Extract the (x, y) coordinate from the center of the cell holding the provided text.  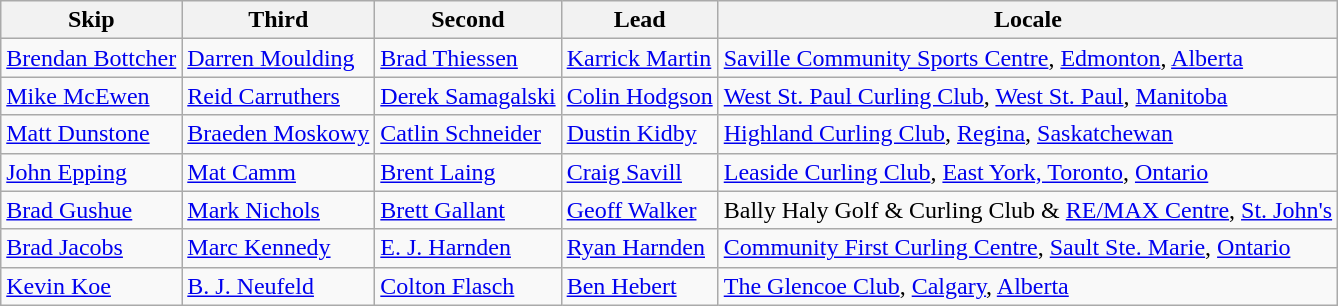
John Epping (92, 172)
Brad Jacobs (92, 248)
Brad Thiessen (468, 58)
Brett Gallant (468, 210)
Brent Laing (468, 172)
Community First Curling Centre, Sault Ste. Marie, Ontario (1028, 248)
Braeden Moskowy (278, 134)
Kevin Koe (92, 286)
Colin Hodgson (640, 96)
Mike McEwen (92, 96)
Catlin Schneider (468, 134)
Highland Curling Club, Regina, Saskatchewan (1028, 134)
Dustin Kidby (640, 134)
Third (278, 20)
Darren Moulding (278, 58)
Geoff Walker (640, 210)
Brad Gushue (92, 210)
The Glencoe Club, Calgary, Alberta (1028, 286)
Skip (92, 20)
Reid Carruthers (278, 96)
Mark Nichols (278, 210)
Leaside Curling Club, East York, Toronto, Ontario (1028, 172)
Karrick Martin (640, 58)
Saville Community Sports Centre, Edmonton, Alberta (1028, 58)
B. J. Neufeld (278, 286)
Lead (640, 20)
West St. Paul Curling Club, West St. Paul, Manitoba (1028, 96)
E. J. Harnden (468, 248)
Derek Samagalski (468, 96)
Ryan Harnden (640, 248)
Mat Camm (278, 172)
Colton Flasch (468, 286)
Bally Haly Golf & Curling Club & RE/MAX Centre, St. John's (1028, 210)
Craig Savill (640, 172)
Marc Kennedy (278, 248)
Matt Dunstone (92, 134)
Brendan Bottcher (92, 58)
Ben Hebert (640, 286)
Second (468, 20)
Locale (1028, 20)
